Determine the [X, Y] coordinate at the center of the cell enclosing the given text.  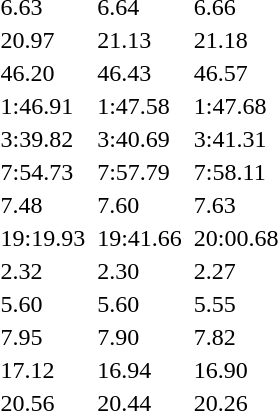
19:41.66 [140, 238]
2.30 [140, 271]
16.94 [140, 370]
7:57.79 [140, 172]
7.60 [140, 205]
46.43 [140, 73]
21.13 [140, 40]
5.60 [140, 304]
1:47.58 [140, 106]
3:40.69 [140, 139]
7.90 [140, 337]
